Detect which cell encompasses the target text, then output its (X, Y) center coordinate. 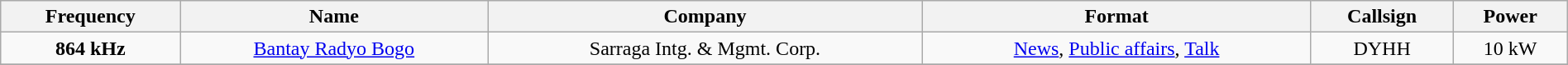
Frequency (91, 17)
Name (334, 17)
864 kHz (91, 48)
Company (705, 17)
News, Public affairs, Talk (1116, 48)
Power (1510, 17)
DYHH (1382, 48)
10 kW (1510, 48)
Bantay Radyo Bogo (334, 48)
Format (1116, 17)
Callsign (1382, 17)
Sarraga Intg. & Mgmt. Corp. (705, 48)
